Extract the [X, Y] coordinate from the center of the cell holding the provided text.  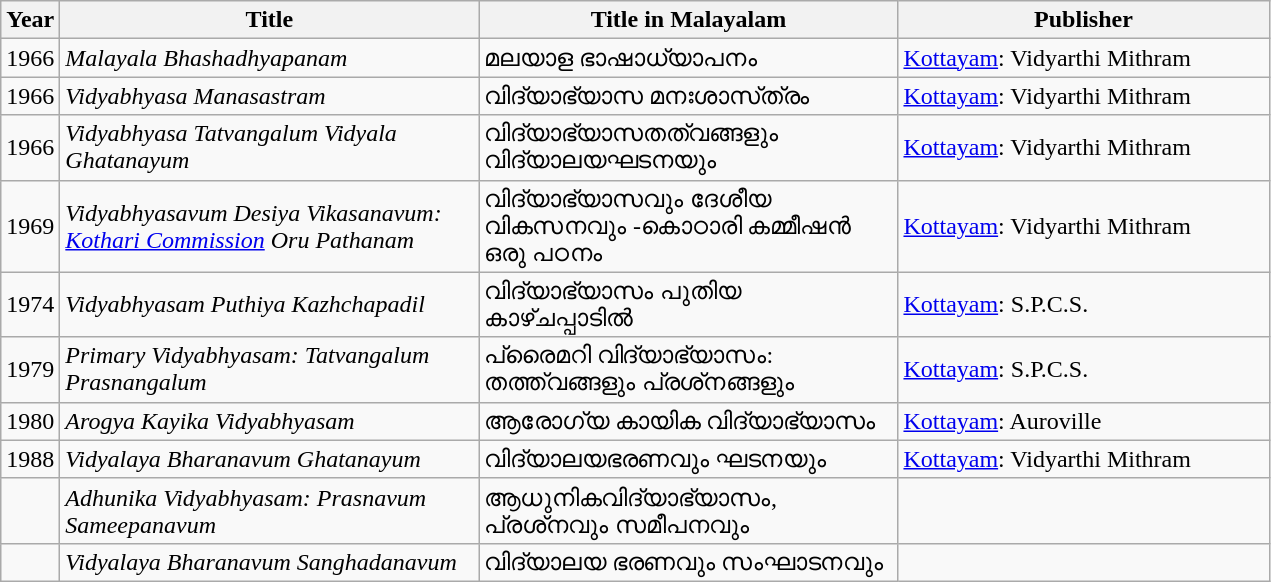
വിദ്യാഭ്യാസവും ദേശീയ വികസനവും -കൊഠാരി കമ്മീഷൻ ഒരു പഠനം [688, 226]
മലയാള ഭാഷാധ്യാപനം [688, 58]
Title in Malayalam [688, 20]
1969 [30, 226]
ആധുനികവിദ്യാഭ്യാസം, പ്രശ്‌നവും സമീപനവും [688, 510]
1974 [30, 304]
വിദ്യാഭ്യാസം പുതിയ കാഴ്‌ചപ്പാടിൽ [688, 304]
വിദ്യാലയ ഭരണവും സംഘാടനവും [688, 562]
Vidyalaya Bharanavum Ghatanayum [270, 459]
1980 [30, 421]
വിദ്യാഭ്യാസതത്വങ്ങളും വിദ്യാലയഘടനയും [688, 148]
Title [270, 20]
Arogya Kayika Vidyabhyasam [270, 421]
Publisher [1084, 20]
ആരോഗ്യ കായിക വിദ്യാഭ്യാസം [688, 421]
പ്രൈമറി വിദ്യാഭ്യാസം: തത്ത്വങ്ങളും പ്രശ്‌നങ്ങളും [688, 370]
Vidyabhyasa Manasastram [270, 96]
Malayala Bhashadhyapanam [270, 58]
വിദ്യാഭ്യാസ മനഃശാസ്‌ത്രം [688, 96]
Year [30, 20]
Kottayam: Auroville [1084, 421]
1979 [30, 370]
Vidyabhyasam Puthiya Kazhchapadil [270, 304]
Primary Vidyabhyasam: Tatvangalum Prasnangalum [270, 370]
വിദ്യാലയഭരണവും ഘടനയും [688, 459]
1988 [30, 459]
Vidyabhyasa Tatvangalum Vidyala Ghatanayum [270, 148]
Vidyabhyasavum Desiya Vikasanavum: Kothari Commission Oru Pathanam [270, 226]
Adhunika Vidyabhyasam: Prasnavum Sameepanavum [270, 510]
Vidyalaya Bharanavum Sanghadanavum [270, 562]
